Locate the cell with the specified text and output its (X, Y) center coordinate. 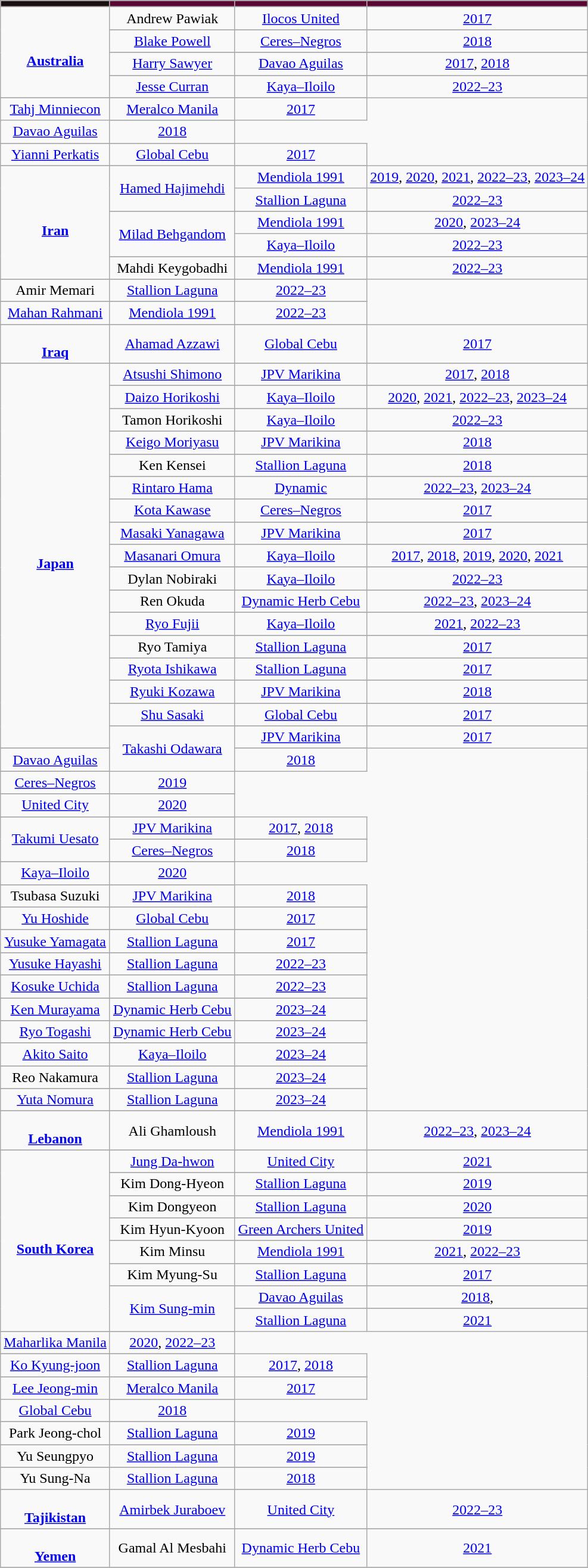
Ryo Tamiya (172, 646)
Ken Kensei (172, 465)
Ryota Ishikawa (172, 669)
Kosuke Uchida (55, 986)
Kim Hyun-Kyoon (172, 1229)
Iraq (55, 344)
Yusuke Hayashi (55, 964)
Ken Murayama (55, 1009)
South Korea (55, 1240)
Ren Okuda (172, 601)
Dynamic (301, 488)
Yuta Nomura (55, 1100)
Reo Nakamura (55, 1077)
Blake Powell (172, 41)
Australia (55, 52)
Andrew Pawiak (172, 18)
Gamal Al Mesbahi (172, 1548)
Kim Minsu (172, 1252)
Lee Jeong-min (55, 1388)
Iran (55, 222)
Yusuke Yamagata (55, 941)
Amir Memari (55, 291)
Yu Hoshide (55, 918)
Lebanon (55, 1130)
Ahamad Azzawi (172, 344)
2017, 2018, 2019, 2020, 2021 (478, 556)
Ilocos United (301, 18)
Japan (55, 556)
Tsubasa Suzuki (55, 896)
2019, 2020, 2021, 2022–23, 2023–24 (478, 177)
Mahdi Keygobadhi (172, 267)
Keigo Moriyasu (172, 442)
Yu Seungpyo (55, 1456)
Yemen (55, 1548)
Milad Behgandom (172, 233)
Atsushi Shimono (172, 375)
Daizo Horikoshi (172, 397)
2020, 2022–23 (172, 1342)
Jung Da-hwon (172, 1161)
Hamed Hajimehdi (172, 188)
Masanari Omura (172, 556)
Ko Kyung-joon (55, 1365)
Ryo Fujii (172, 624)
Amirbek Juraboev (172, 1509)
Green Archers United (301, 1229)
Kim Myung-Su (172, 1274)
Tahj Minniecon (55, 109)
Takashi Odawara (172, 749)
Kim Sung-min (172, 1308)
Dylan Nobiraki (172, 578)
Ryo Togashi (55, 1032)
Ryuki Kozawa (172, 692)
Yu Sung-Na (55, 1479)
2018, (478, 1297)
Ali Ghamloush (172, 1130)
2020, 2023–24 (478, 222)
Kim Dongyeon (172, 1207)
Maharlika Manila (55, 1342)
Jesse Curran (172, 86)
Takumi Uesato (55, 839)
Akito Saito (55, 1055)
Mahan Rahmani (55, 313)
Kota Kawase (172, 510)
Tamon Horikoshi (172, 420)
Shu Sasaki (172, 715)
Masaki Yanagawa (172, 533)
Harry Sawyer (172, 64)
Tajikistan (55, 1509)
Rintaro Hama (172, 488)
Park Jeong-chol (55, 1433)
Kim Dong-Hyeon (172, 1184)
2020, 2021, 2022–23, 2023–24 (478, 397)
Yianni Perkatis (55, 154)
